Detect which cell encompasses the target text, then output its (X, Y) center coordinate. 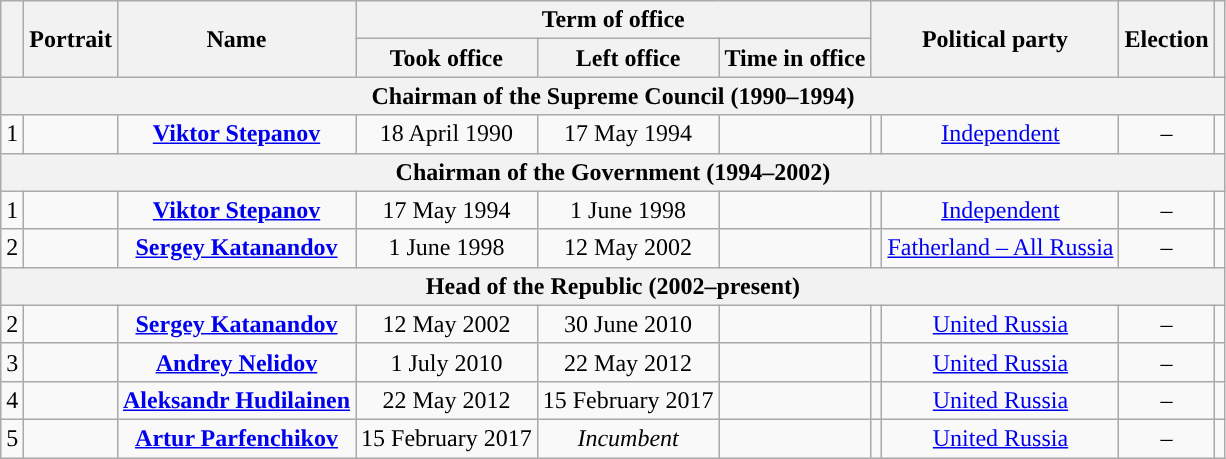
Aleksandr Hudilainen (236, 400)
Chairman of the Government (1994–2002) (613, 172)
Artur Parfenchikov (236, 438)
Time in office (795, 58)
Chairman of the Supreme Council (1990–1994) (613, 96)
4 (12, 400)
Portrait (71, 39)
18 April 1990 (447, 134)
3 (12, 362)
Name (236, 39)
Head of the Republic (2002–present) (613, 286)
Political party (995, 39)
Andrey Nelidov (236, 362)
Election (1166, 39)
Left office (628, 58)
Fatherland – All Russia (1000, 248)
30 June 2010 (628, 324)
Incumbent (628, 438)
Took office (447, 58)
Term of office (614, 20)
5 (12, 438)
1 July 2010 (447, 362)
